Locate the cell with the specified text and output its (X, Y) center coordinate. 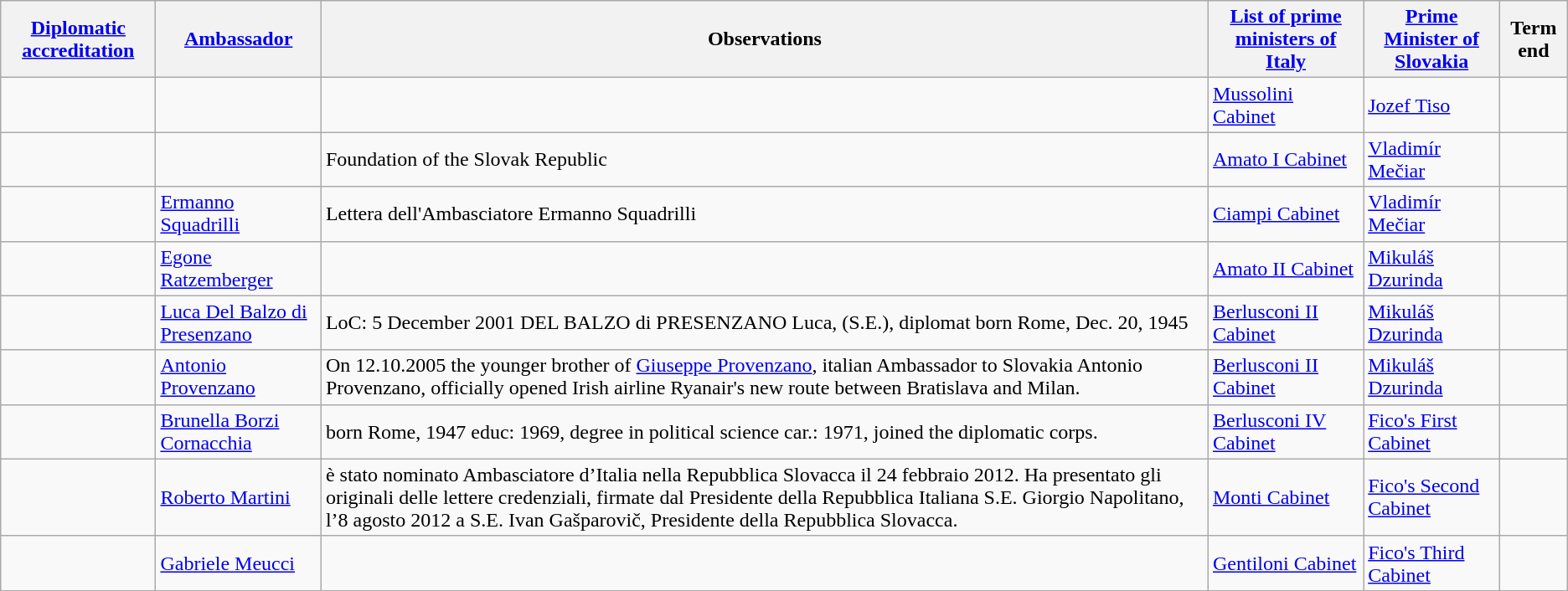
Berlusconi IV Cabinet (1285, 432)
Egone Ratzemberger (239, 268)
Ermanno Squadrilli (239, 214)
Amato II Cabinet (1285, 268)
Mussolini Cabinet (1285, 105)
Ciampi Cabinet (1285, 214)
Fico's Third Cabinet (1432, 563)
born Rome, 1947 educ: 1969, degree in political science car.: 1971, joined the diplomatic corps. (764, 432)
Prime Minister of Slovakia (1432, 39)
Luca Del Balzo di Presenzano (239, 323)
Foundation of the Slovak Republic (764, 159)
Monti Cabinet (1285, 497)
Jozef Tiso (1432, 105)
List of prime ministers of Italy (1285, 39)
Lettera dell'Ambasciatore Ermanno Squadrilli (764, 214)
Fico's Second Cabinet (1432, 497)
Roberto Martini (239, 497)
Fico's First Cabinet (1432, 432)
Gentiloni Cabinet (1285, 563)
Diplomatic accreditation (79, 39)
Observations (764, 39)
LoC: 5 December 2001 DEL BALZO di PRESENZANO Luca, (S.E.), diplomat born Rome, Dec. 20, 1945 (764, 323)
Brunella Borzi Cornacchia (239, 432)
Term end (1534, 39)
Amato I Cabinet (1285, 159)
Gabriele Meucci (239, 563)
Ambassador (239, 39)
Antonio Provenzano (239, 377)
